Capture the cell that displays the provided text and extract its [x, y] central coordinate. 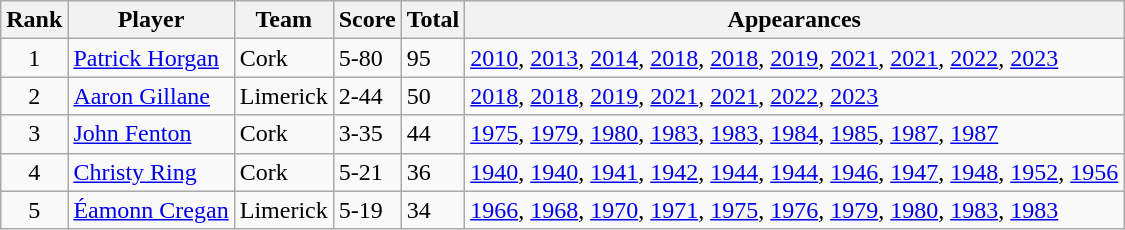
2010, 2013, 2014, 2018, 2018, 2019, 2021, 2021, 2022, 2023 [794, 58]
36 [433, 172]
95 [433, 58]
5-21 [367, 172]
Total [433, 20]
Player [151, 20]
1975, 1979, 1980, 1983, 1983, 1984, 1985, 1987, 1987 [794, 134]
2-44 [367, 96]
Aaron Gillane [151, 96]
5-80 [367, 58]
Rank [34, 20]
1966, 1968, 1970, 1971, 1975, 1976, 1979, 1980, 1983, 1983 [794, 210]
2 [34, 96]
Team [284, 20]
5 [34, 210]
1940, 1940, 1941, 1942, 1944, 1944, 1946, 1947, 1948, 1952, 1956 [794, 172]
2018, 2018, 2019, 2021, 2021, 2022, 2023 [794, 96]
1 [34, 58]
3-35 [367, 134]
44 [433, 134]
Score [367, 20]
John Fenton [151, 134]
34 [433, 210]
4 [34, 172]
Christy Ring [151, 172]
3 [34, 134]
50 [433, 96]
5-19 [367, 210]
Éamonn Cregan [151, 210]
Appearances [794, 20]
Patrick Horgan [151, 58]
